Provide the (X, Y) coordinate of the cell's center where the given text is located.  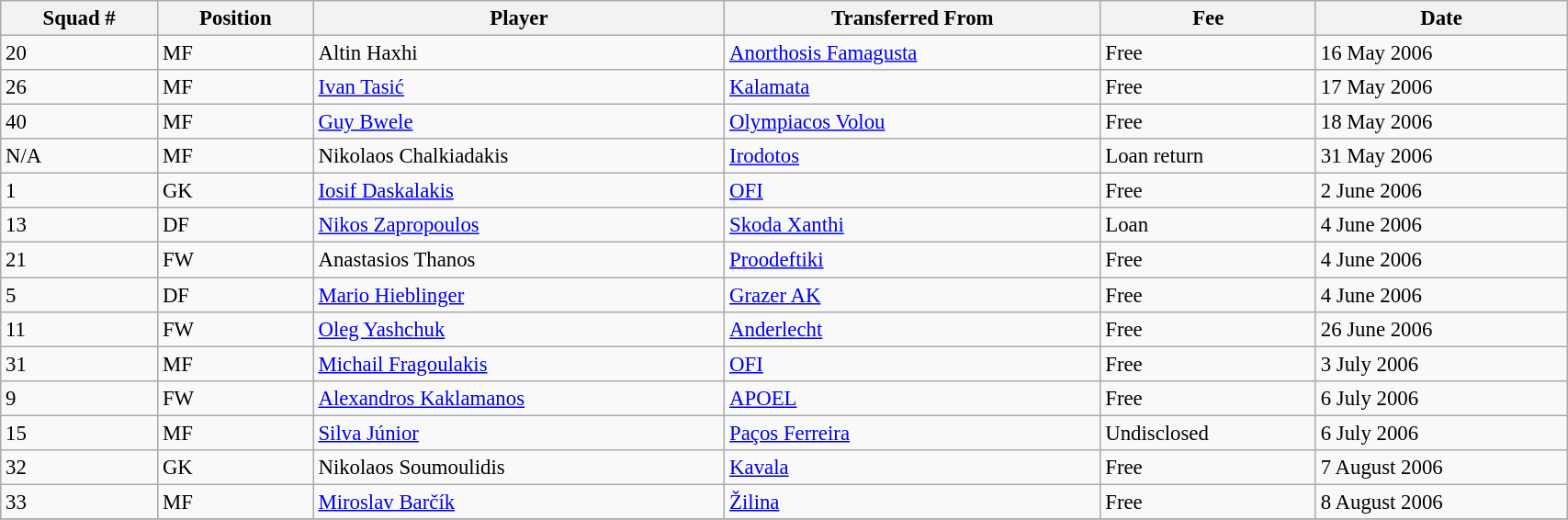
Transferred From (913, 18)
31 (79, 364)
Nikolaos Chalkiadakis (519, 156)
Miroslav Barčík (519, 502)
9 (79, 398)
26 (79, 87)
Michail Fragoulakis (519, 364)
Altin Haxhi (519, 53)
31 May 2006 (1440, 156)
Proodeftiki (913, 260)
Loan return (1209, 156)
11 (79, 329)
26 June 2006 (1440, 329)
Paços Ferreira (913, 433)
Squad # (79, 18)
Oleg Yashchuk (519, 329)
Ivan Tasić (519, 87)
1 (79, 191)
Olympiacos Volou (913, 122)
Loan (1209, 225)
Nikos Zapropoulos (519, 225)
7 August 2006 (1440, 468)
Kavala (913, 468)
32 (79, 468)
Žilina (913, 502)
Alexandros Kaklamanos (519, 398)
Grazer AK (913, 295)
3 July 2006 (1440, 364)
17 May 2006 (1440, 87)
Silva Júnior (519, 433)
Undisclosed (1209, 433)
15 (79, 433)
Anderlecht (913, 329)
Guy Bwele (519, 122)
Fee (1209, 18)
Date (1440, 18)
2 June 2006 (1440, 191)
Skoda Xanthi (913, 225)
N/A (79, 156)
Position (236, 18)
Mario Hieblinger (519, 295)
Anorthosis Famagusta (913, 53)
Anastasios Thanos (519, 260)
5 (79, 295)
Player (519, 18)
18 May 2006 (1440, 122)
Irodotos (913, 156)
Iosif Daskalakis (519, 191)
APOEL (913, 398)
8 August 2006 (1440, 502)
21 (79, 260)
Nikolaos Soumoulidis (519, 468)
40 (79, 122)
20 (79, 53)
Kalamata (913, 87)
33 (79, 502)
13 (79, 225)
16 May 2006 (1440, 53)
